Search for the cell housing the specified text and yield its [x, y] center coordinate. 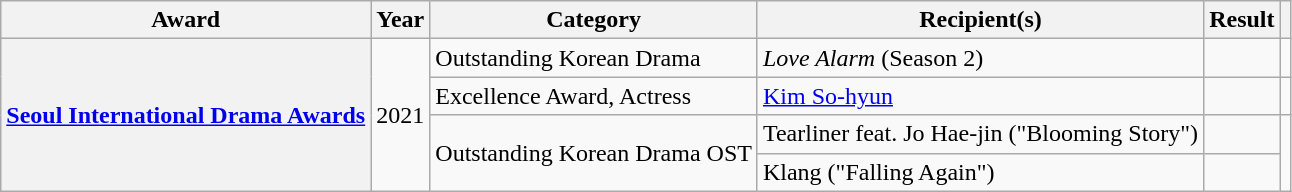
Love Alarm (Season 2) [980, 58]
Outstanding Korean Drama OST [594, 153]
Klang ("Falling Again") [980, 172]
Result [1242, 20]
Excellence Award, Actress [594, 96]
Outstanding Korean Drama [594, 58]
Category [594, 20]
2021 [400, 115]
Year [400, 20]
Seoul International Drama Awards [186, 115]
Kim So-hyun [980, 96]
Award [186, 20]
Tearliner feat. Jo Hae-jin ("Blooming Story") [980, 134]
Recipient(s) [980, 20]
